From the cell containing the given text, extract its center point as [X, Y] coordinate. 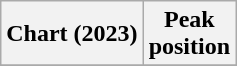
Peakposition [189, 34]
Chart (2023) [72, 34]
